Pinpoint the cell where the given text exists, returning its (x, y) midpoint coordinate. 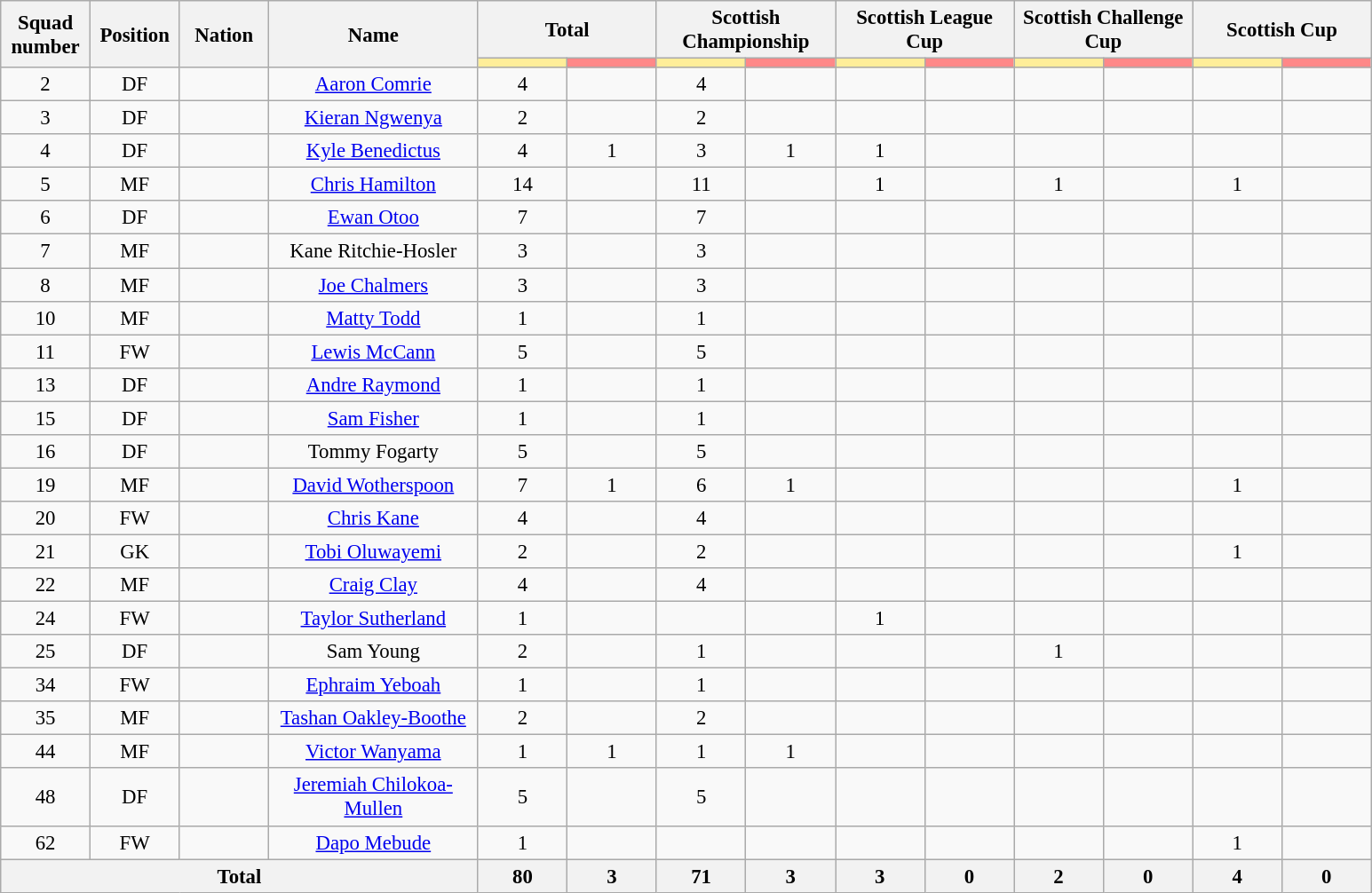
Scottish Cup (1282, 30)
Nation (224, 34)
Andre Raymond (374, 384)
Kieran Ngwenya (374, 118)
Chris Hamilton (374, 185)
48 (46, 797)
Scottish Championship (746, 30)
David Wotherspoon (374, 485)
Tashan Oakley-Boothe (374, 718)
21 (46, 551)
Name (374, 34)
Kane Ritchie-Hosler (374, 251)
10 (46, 318)
Sam Fisher (374, 418)
Aaron Comrie (374, 84)
Scottish League Cup (924, 30)
Taylor Sutherland (374, 619)
13 (46, 384)
19 (46, 485)
Dapo Mebude (374, 842)
Lewis McCann (374, 352)
44 (46, 752)
20 (46, 518)
Jeremiah Chilokoa-Mullen (374, 797)
8 (46, 285)
Ephraim Yeboah (374, 685)
22 (46, 585)
Ewan Otoo (374, 217)
34 (46, 685)
71 (702, 876)
14 (522, 185)
GK (135, 551)
62 (46, 842)
Squad number (46, 34)
Craig Clay (374, 585)
Sam Young (374, 652)
Kyle Benedictus (374, 151)
Scottish Challenge Cup (1103, 30)
16 (46, 452)
24 (46, 619)
15 (46, 418)
Tobi Oluwayemi (374, 551)
Tommy Fogarty (374, 452)
Position (135, 34)
25 (46, 652)
Victor Wanyama (374, 752)
35 (46, 718)
Chris Kane (374, 518)
80 (522, 876)
Matty Todd (374, 318)
Joe Chalmers (374, 285)
